Return [X, Y] of the center of cell containing provided text 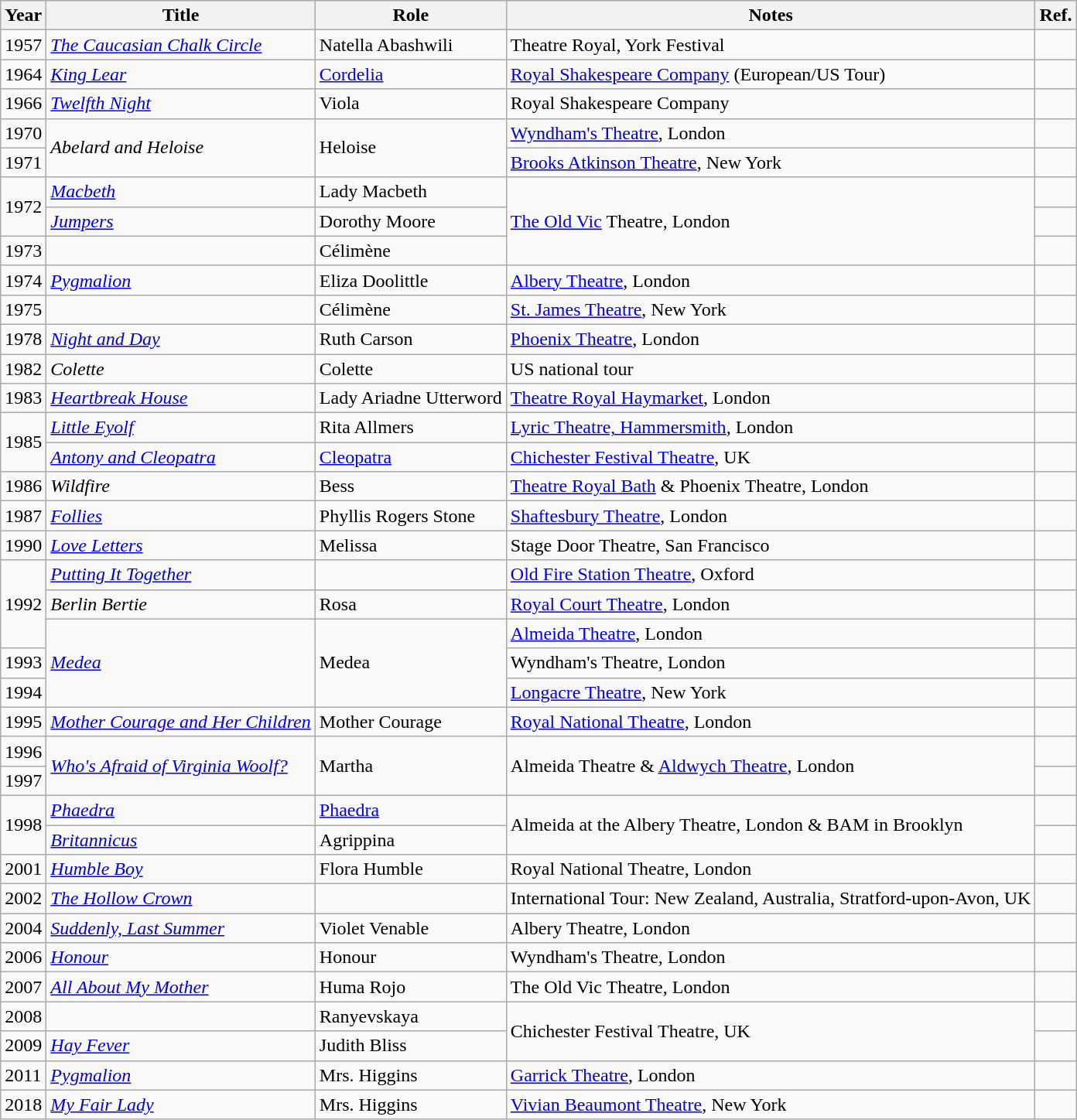
Love Letters [181, 545]
1971 [23, 162]
Macbeth [181, 192]
Cleopatra [410, 457]
1998 [23, 825]
Notes [771, 15]
1994 [23, 692]
Vivian Beaumont Theatre, New York [771, 1105]
1995 [23, 722]
Ranyevskaya [410, 1016]
1973 [23, 251]
Eliza Doolittle [410, 280]
Rita Allmers [410, 428]
Royal Court Theatre, London [771, 604]
The Caucasian Chalk Circle [181, 45]
Role [410, 15]
Old Fire Station Theatre, Oxford [771, 575]
Longacre Theatre, New York [771, 692]
Twelfth Night [181, 104]
Humble Boy [181, 869]
Heartbreak House [181, 398]
Title [181, 15]
All About My Mother [181, 987]
Suddenly, Last Summer [181, 928]
2018 [23, 1105]
Brooks Atkinson Theatre, New York [771, 162]
Lady Ariadne Utterword [410, 398]
St. James Theatre, New York [771, 309]
1990 [23, 545]
Cordelia [410, 74]
1978 [23, 339]
The Hollow Crown [181, 899]
2002 [23, 899]
2007 [23, 987]
2011 [23, 1075]
1970 [23, 133]
Almeida Theatre & Aldwych Theatre, London [771, 766]
Night and Day [181, 339]
1986 [23, 487]
Agrippina [410, 839]
1987 [23, 516]
1975 [23, 309]
Lyric Theatre, Hammersmith, London [771, 428]
Stage Door Theatre, San Francisco [771, 545]
1966 [23, 104]
Natella Abashwili [410, 45]
Hay Fever [181, 1046]
1974 [23, 280]
Phyllis Rogers Stone [410, 516]
2009 [23, 1046]
Bess [410, 487]
Garrick Theatre, London [771, 1075]
Theatre Royal, York Festival [771, 45]
Almeida Theatre, London [771, 633]
Violet Venable [410, 928]
1992 [23, 604]
Viola [410, 104]
Theatre Royal Haymarket, London [771, 398]
1983 [23, 398]
1997 [23, 780]
Huma Rojo [410, 987]
Mother Courage and Her Children [181, 722]
Ref. [1055, 15]
Dorothy Moore [410, 221]
Flora Humble [410, 869]
US national tour [771, 369]
Martha [410, 766]
Follies [181, 516]
1964 [23, 74]
Royal Shakespeare Company (European/US Tour) [771, 74]
1993 [23, 663]
Royal Shakespeare Company [771, 104]
Lady Macbeth [410, 192]
Ruth Carson [410, 339]
Antony and Cleopatra [181, 457]
1996 [23, 751]
Little Eyolf [181, 428]
2001 [23, 869]
Putting It Together [181, 575]
Theatre Royal Bath & Phoenix Theatre, London [771, 487]
Jumpers [181, 221]
Judith Bliss [410, 1046]
Heloise [410, 148]
2008 [23, 1016]
Who's Afraid of Virginia Woolf? [181, 766]
International Tour: New Zealand, Australia, Stratford-upon-Avon, UK [771, 899]
Abelard and Heloise [181, 148]
Wildfire [181, 487]
1957 [23, 45]
King Lear [181, 74]
Phoenix Theatre, London [771, 339]
Berlin Bertie [181, 604]
Almeida at the Albery Theatre, London & BAM in Brooklyn [771, 825]
Year [23, 15]
2006 [23, 958]
1972 [23, 207]
Britannicus [181, 839]
1982 [23, 369]
Melissa [410, 545]
Shaftesbury Theatre, London [771, 516]
Rosa [410, 604]
My Fair Lady [181, 1105]
1985 [23, 442]
Mother Courage [410, 722]
2004 [23, 928]
